Return the (X, Y) coordinate for the center point of the cell that contains the specified text.  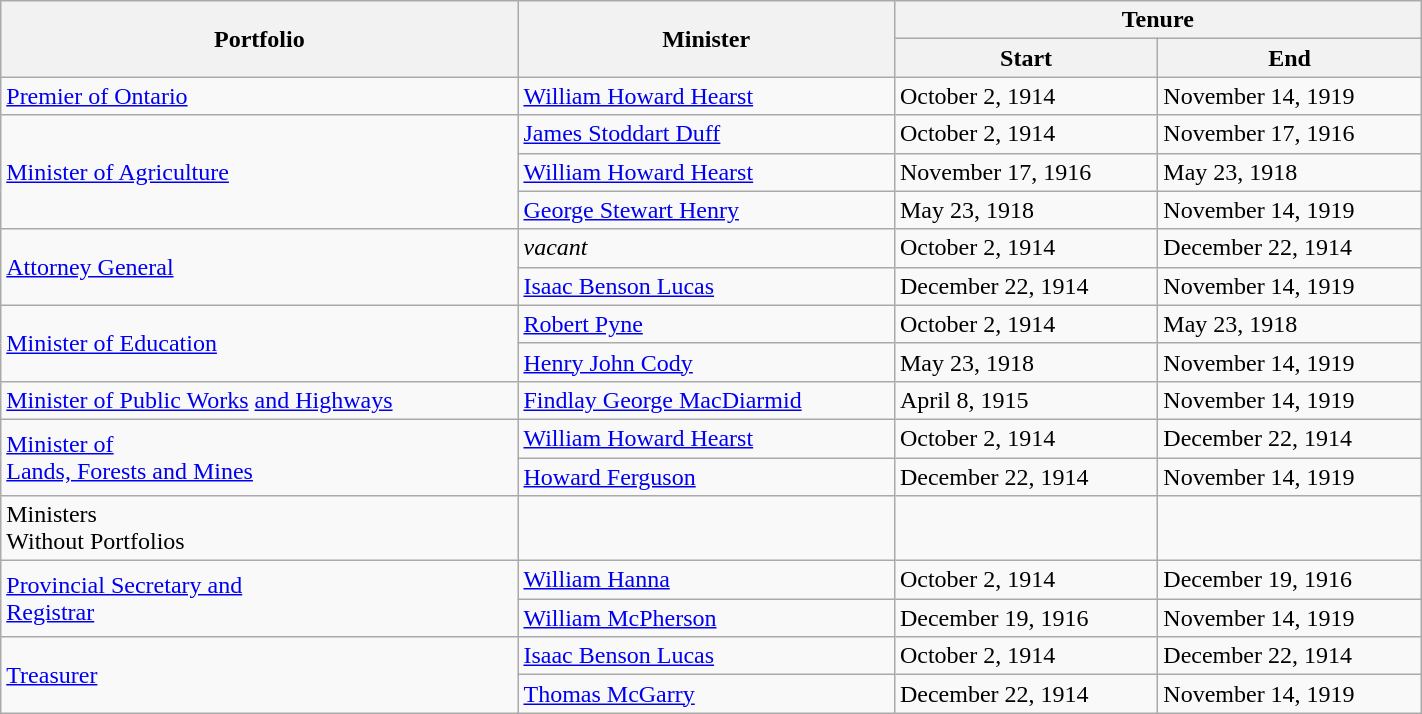
Portfolio (260, 39)
Treasurer (260, 675)
Minister (706, 39)
George Stewart Henry (706, 210)
Minister of Public Works and Highways (260, 400)
End (1290, 58)
James Stoddart Duff (706, 134)
Premier of Ontario (260, 96)
Minister of Education (260, 343)
Ministers Without Portfolios (260, 528)
Robert Pyne (706, 324)
Provincial Secretary and Registrar (260, 599)
Start (1026, 58)
Howard Ferguson (706, 477)
vacant (706, 248)
Findlay George MacDiarmid (706, 400)
William Hanna (706, 580)
Attorney General (260, 267)
Minister of Agriculture (260, 172)
Thomas McGarry (706, 694)
Henry John Cody (706, 362)
William McPherson (706, 618)
Tenure (1158, 20)
April 8, 1915 (1026, 400)
Minister of Lands, Forests and Mines (260, 457)
